Scan for the cell matching the given text and deliver its [X, Y] coordinate at center. 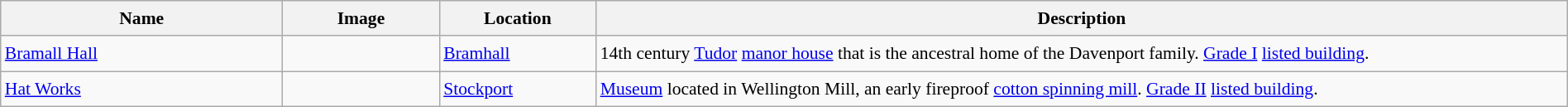
Image [361, 18]
Hat Works [142, 90]
Bramhall [518, 55]
Stockport [518, 90]
Museum located in Wellington Mill, an early fireproof cotton spinning mill. Grade II listed building. [1082, 90]
Bramall Hall [142, 55]
Location [518, 18]
14th century Tudor manor house that is the ancestral home of the Davenport family. Grade I listed building. [1082, 55]
Description [1082, 18]
Name [142, 18]
